Locate the cell with the specified text and output its (x, y) center coordinate. 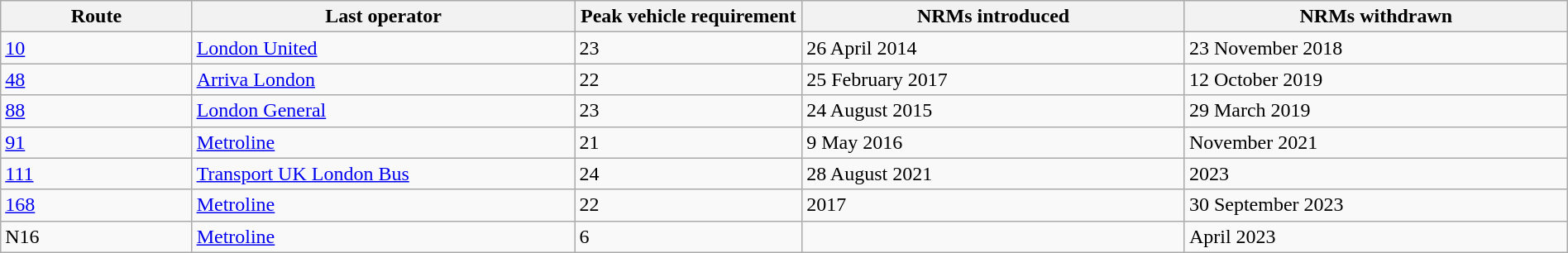
London United (384, 48)
111 (96, 174)
N16 (96, 236)
24 August 2015 (994, 111)
London General (384, 111)
48 (96, 79)
168 (96, 205)
November 2021 (1376, 142)
21 (688, 142)
NRMs withdrawn (1376, 17)
2017 (994, 205)
24 (688, 174)
9 May 2016 (994, 142)
Transport UK London Bus (384, 174)
26 April 2014 (994, 48)
2023 (1376, 174)
Last operator (384, 17)
25 February 2017 (994, 79)
Peak vehicle requirement (688, 17)
28 August 2021 (994, 174)
10 (96, 48)
NRMs introduced (994, 17)
6 (688, 236)
30 September 2023 (1376, 205)
23 November 2018 (1376, 48)
29 March 2019 (1376, 111)
Route (96, 17)
Arriva London (384, 79)
88 (96, 111)
12 October 2019 (1376, 79)
April 2023 (1376, 236)
91 (96, 142)
